Determine the [X, Y] coordinate at the center of the cell enclosing the given text.  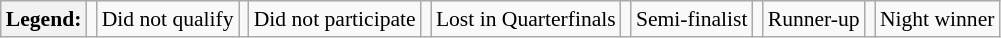
Night winner [938, 19]
Did not participate [335, 19]
Lost in Quarterfinals [526, 19]
Semi-finalist [692, 19]
Did not qualify [168, 19]
Runner-up [814, 19]
Legend: [44, 19]
